Return the (x, y) coordinate for the center point of the cell that contains the specified text.  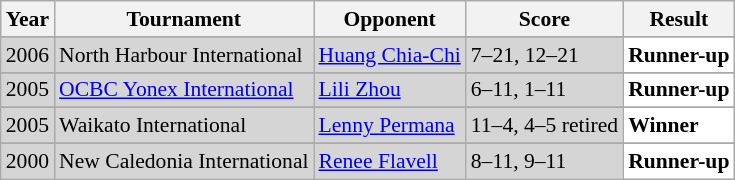
Result (678, 19)
Winner (678, 126)
Lenny Permana (390, 126)
8–11, 9–11 (544, 162)
Renee Flavell (390, 162)
7–21, 12–21 (544, 55)
Waikato International (184, 126)
Huang Chia-Chi (390, 55)
11–4, 4–5 retired (544, 126)
Tournament (184, 19)
Lili Zhou (390, 90)
2000 (28, 162)
North Harbour International (184, 55)
2006 (28, 55)
Opponent (390, 19)
OCBC Yonex International (184, 90)
Score (544, 19)
6–11, 1–11 (544, 90)
Year (28, 19)
New Caledonia International (184, 162)
